Search for the cell housing the specified text and yield its (X, Y) center coordinate. 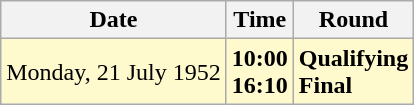
Time (260, 20)
Date (114, 20)
10:0016:10 (260, 72)
Monday, 21 July 1952 (114, 72)
Round (353, 20)
QualifyingFinal (353, 72)
